From the cell containing the given text, extract its center point as [x, y] coordinate. 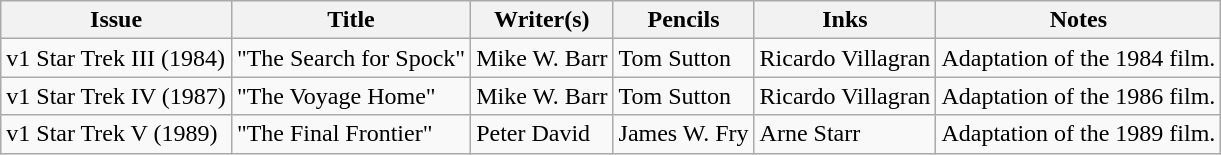
Title [350, 20]
"The Search for Spock" [350, 58]
Peter David [542, 134]
Adaptation of the 1984 film. [1078, 58]
Inks [845, 20]
v1 Star Trek V (1989) [116, 134]
Arne Starr [845, 134]
"The Final Frontier" [350, 134]
v1 Star Trek IV (1987) [116, 96]
Adaptation of the 1989 film. [1078, 134]
"The Voyage Home" [350, 96]
v1 Star Trek III (1984) [116, 58]
Adaptation of the 1986 film. [1078, 96]
Issue [116, 20]
Writer(s) [542, 20]
Pencils [684, 20]
James W. Fry [684, 134]
Notes [1078, 20]
